Locate the cell with the specified text and output its (x, y) center coordinate. 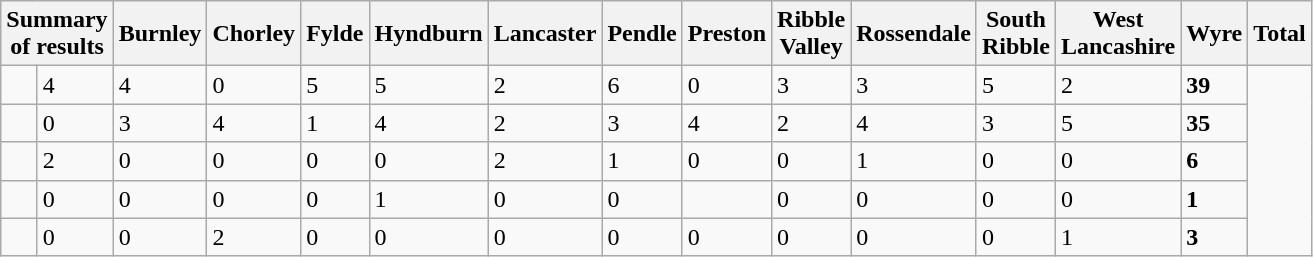
Rossendale (914, 34)
Fylde (335, 34)
Wyre (1214, 34)
Hyndburn (428, 34)
Chorley (254, 34)
Ribble Valley (812, 34)
Preston (726, 34)
Lancaster (545, 34)
Summary of results (57, 34)
39 (1214, 85)
35 (1214, 123)
Total (1280, 34)
South Ribble (1016, 34)
Burnley (160, 34)
Pendle (642, 34)
West Lancashire (1118, 34)
